Output the (X, Y) coordinate of the center of the cell containing the given text.  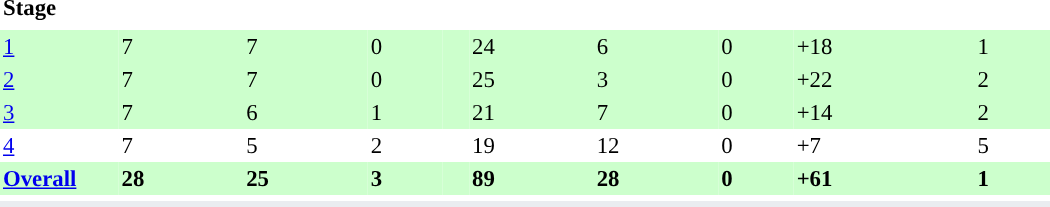
+14 (884, 112)
89 (532, 178)
+61 (884, 178)
4 (59, 146)
Overall (59, 178)
24 (532, 46)
+22 (884, 80)
+7 (884, 146)
21 (532, 112)
12 (656, 146)
19 (532, 146)
+18 (884, 46)
